Determine the [x, y] coordinate at the center of the cell enclosing the given text.  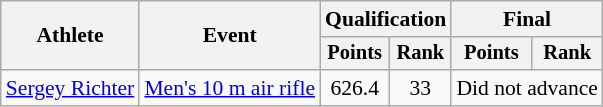
Event [230, 36]
Qualification [386, 19]
33 [420, 88]
Sergey Richter [70, 88]
Athlete [70, 36]
Men's 10 m air rifle [230, 88]
626.4 [354, 88]
Final [527, 19]
Did not advance [527, 88]
